Identify which cell holds the provided text, then report its [X, Y] central coordinate. 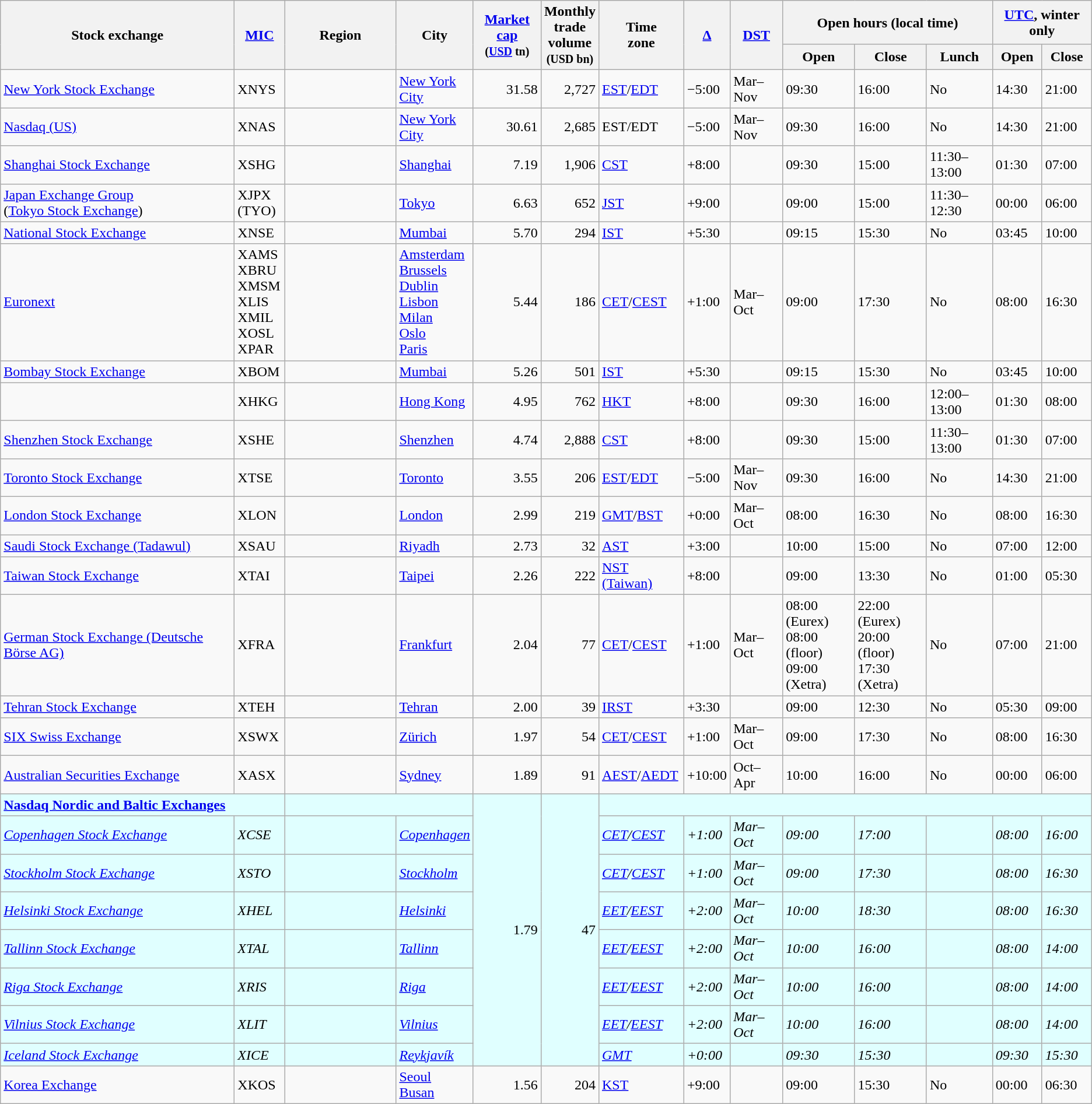
18:30 [890, 911]
Reykjavík [435, 1054]
12:00–13:00 [959, 401]
Toronto [435, 477]
Saudi Stock Exchange (Tadawul) [118, 545]
4.74 [507, 440]
22:00 (Eurex)20:00 (floor)17:30 (Xetra) [890, 645]
JST [641, 203]
47 [569, 930]
German Stock Exchange (Deutsche Börse AG) [118, 645]
Δ [707, 35]
Helsinki [435, 911]
Taiwan Stock Exchange [118, 576]
XTAI [260, 576]
SeoulBusan [435, 1085]
219 [569, 516]
IRST [641, 707]
XTSE [260, 477]
XTAL [260, 948]
2.26 [507, 576]
GMT/BST [641, 516]
XICE [260, 1054]
Bombay Stock Exchange [118, 371]
Copenhagen [435, 835]
Shenzhen Stock Exchange [118, 440]
London [435, 516]
Shenzhen [435, 440]
13:30 [890, 576]
01:00 [1017, 576]
2,685 [569, 127]
XASX [260, 774]
3.55 [507, 477]
XFRA [260, 645]
National Stock Exchange [118, 233]
XHKG [260, 401]
91 [569, 774]
XSHG [260, 164]
Stock exchange [118, 35]
Shanghai Stock Exchange [118, 164]
AST [641, 545]
2.04 [507, 645]
+3:00 [707, 545]
5.26 [507, 371]
XJPX(TYO) [260, 203]
KST [641, 1085]
XNYS [260, 89]
762 [569, 401]
77 [569, 645]
XNSE [260, 233]
2,888 [569, 440]
Helsinki Stock Exchange [118, 911]
XSWX [260, 737]
MIC [260, 35]
New York Stock Exchange [118, 89]
Stockholm [435, 872]
HKT [641, 401]
31.58 [507, 89]
XLIT [260, 1024]
39 [569, 707]
30.61 [507, 127]
Sydney [435, 774]
Australian Securities Exchange [118, 774]
XSAU [260, 545]
XCSE [260, 835]
Toronto Stock Exchange [118, 477]
City [435, 35]
11:30–12:30 [959, 203]
5.44 [507, 302]
1.79 [507, 930]
AEST/AEDT [641, 774]
Nasdaq (US) [118, 127]
Tallinn [435, 948]
NST (Taiwan) [641, 576]
54 [569, 737]
XAMSXBRUXMSMXLISXMILXOSLXPAR [260, 302]
XTEH [260, 707]
6.63 [507, 203]
Region [341, 35]
Tehran [435, 707]
Market cap(USD tn) [507, 35]
UTC, winter only [1042, 22]
Oct–Apr [757, 774]
Copenhagen Stock Exchange [118, 835]
Hong Kong [435, 401]
+10:00 [707, 774]
Korea Exchange [118, 1085]
XBOM [260, 371]
Riga [435, 987]
Tokyo [435, 203]
2.00 [507, 707]
08:00 (Eurex)08:00 (floor)09:00 (Xetra) [819, 645]
Frankfurt [435, 645]
Riga Stock Exchange [118, 987]
222 [569, 576]
Riyadh [435, 545]
17:00 [890, 835]
SIX Swiss Exchange [118, 737]
5.70 [507, 233]
06:30 [1066, 1085]
12:30 [890, 707]
Nasdaq Nordic and Baltic Exchanges [142, 805]
Monthlytradevolume (USD bn) [569, 35]
XRIS [260, 987]
XHEL [260, 911]
AmsterdamBrusselsDublinLisbonMilanOsloParis [435, 302]
Japan Exchange Group(Tokyo Stock Exchange) [118, 203]
2.99 [507, 516]
Vilnius [435, 1024]
Vilnius Stock Exchange [118, 1024]
32 [569, 545]
Stockholm Stock Exchange [118, 872]
Shanghai [435, 164]
1.56 [507, 1085]
Taipei [435, 576]
2.73 [507, 545]
1.89 [507, 774]
Lunch [959, 57]
294 [569, 233]
Open hours (local time) [888, 22]
4.95 [507, 401]
1,906 [569, 164]
GMT [641, 1054]
Timezone [641, 35]
XLON [260, 516]
2,727 [569, 89]
XSHE [260, 440]
XKOS [260, 1085]
XSTO [260, 872]
204 [569, 1085]
12:00 [1066, 545]
7.19 [507, 164]
Tehran Stock Exchange [118, 707]
652 [569, 203]
206 [569, 477]
Euronext [118, 302]
186 [569, 302]
501 [569, 371]
XNAS [260, 127]
Zürich [435, 737]
Iceland Stock Exchange [118, 1054]
Tallinn Stock Exchange [118, 948]
DST [757, 35]
London Stock Exchange [118, 516]
+3:30 [707, 707]
1.97 [507, 737]
